Search for the cell housing the specified text and yield its (x, y) center coordinate. 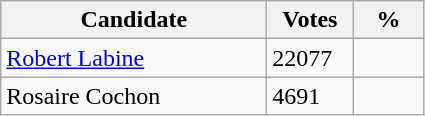
Candidate (134, 20)
22077 (310, 58)
Robert Labine (134, 58)
4691 (310, 96)
% (388, 20)
Votes (310, 20)
Rosaire Cochon (134, 96)
